Search for the cell housing the specified text and yield its [X, Y] center coordinate. 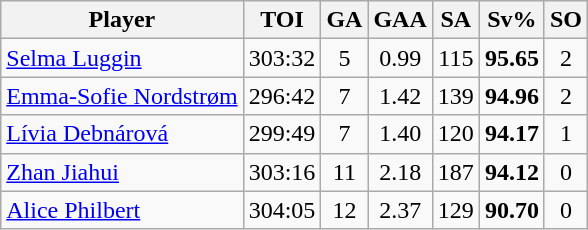
Emma-Sofie Nordstrøm [122, 96]
304:05 [282, 210]
303:16 [282, 172]
95.65 [512, 58]
1.40 [400, 134]
TOI [282, 20]
5 [344, 58]
GAA [400, 20]
12 [344, 210]
94.17 [512, 134]
0.99 [400, 58]
Lívia Debnárová [122, 134]
Selma Luggin [122, 58]
SO [566, 20]
90.70 [512, 210]
94.96 [512, 96]
SA [456, 20]
187 [456, 172]
Sv% [512, 20]
Alice Philbert [122, 210]
115 [456, 58]
2.18 [400, 172]
2.37 [400, 210]
139 [456, 96]
11 [344, 172]
GA [344, 20]
303:32 [282, 58]
120 [456, 134]
94.12 [512, 172]
1.42 [400, 96]
1 [566, 134]
Player [122, 20]
299:49 [282, 134]
296:42 [282, 96]
Zhan Jiahui [122, 172]
129 [456, 210]
